Return [X, Y] of the center of cell containing provided text 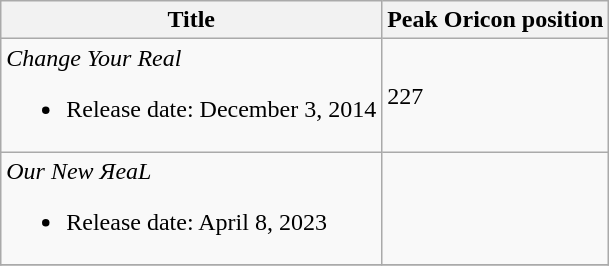
227 [496, 96]
Our New ЯeaLRelease date: April 8, 2023 [192, 208]
Peak Oricon position [496, 20]
Title [192, 20]
Change Your RealRelease date: December 3, 2014 [192, 96]
